Extract the [x, y] coordinate from the center of the cell holding the provided text.  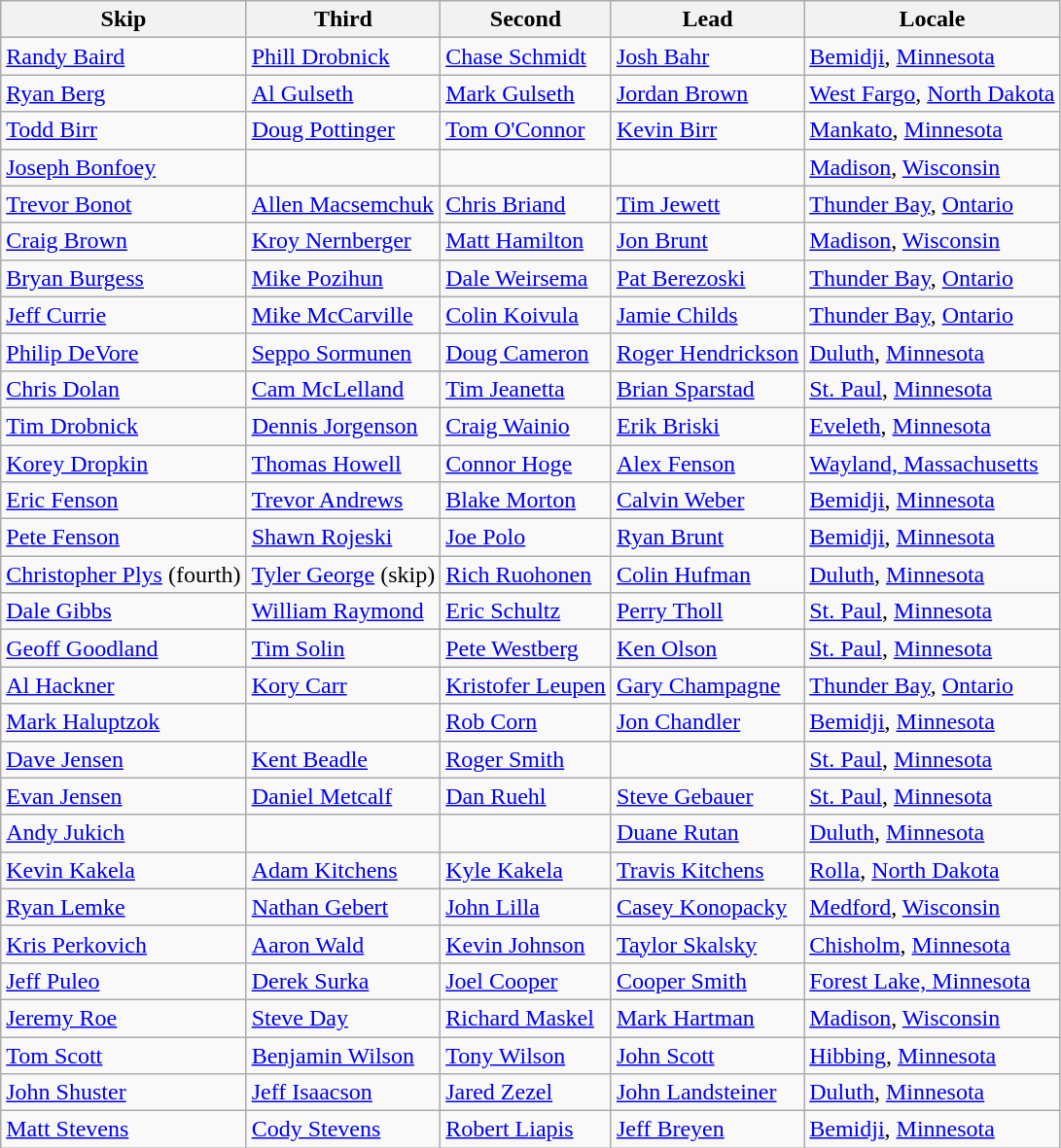
Andy Jukich [124, 833]
Adam Kitchens [343, 870]
Pat Berezoski [707, 278]
Dale Gibbs [124, 611]
Travis Kitchens [707, 870]
Jon Brunt [707, 241]
Third [343, 19]
Kroy Nernberger [343, 241]
Kory Carr [343, 685]
Mark Haluptzok [124, 722]
Dave Jensen [124, 759]
Calvin Weber [707, 501]
Duane Rutan [707, 833]
Mike Pozihun [343, 278]
Tim Solin [343, 648]
Phill Drobnick [343, 56]
Casey Konopacky [707, 907]
Chris Briand [526, 204]
Dennis Jorgenson [343, 426]
Cody Stevens [343, 1130]
Craig Wainio [526, 426]
Cam McLelland [343, 389]
Jon Chandler [707, 722]
Shawn Rojeski [343, 538]
Pete Westberg [526, 648]
Nathan Gebert [343, 907]
Seppo Sormunen [343, 352]
Kevin Kakela [124, 870]
Mike McCarville [343, 315]
Trevor Andrews [343, 501]
Medford, Wisconsin [932, 907]
Eric Schultz [526, 611]
Chris Dolan [124, 389]
Brian Sparstad [707, 389]
Steve Gebauer [707, 796]
Tim Jewett [707, 204]
Jared Zezel [526, 1093]
Dan Ruehl [526, 796]
Thomas Howell [343, 464]
Mankato, Minnesota [932, 130]
Jordan Brown [707, 93]
Chisholm, Minnesota [932, 944]
Craig Brown [124, 241]
Colin Koivula [526, 315]
Josh Bahr [707, 56]
Joe Polo [526, 538]
Forest Lake, Minnesota [932, 981]
John Scott [707, 1055]
Lead [707, 19]
Derek Surka [343, 981]
Ryan Berg [124, 93]
Joel Cooper [526, 981]
Mark Hartman [707, 1018]
Randy Baird [124, 56]
Tom O'Connor [526, 130]
Allen Macsemchuk [343, 204]
Joseph Bonfoey [124, 167]
Chase Schmidt [526, 56]
Doug Pottinger [343, 130]
Al Hackner [124, 685]
Tim Jeanetta [526, 389]
Tim Drobnick [124, 426]
Tom Scott [124, 1055]
Tyler George (skip) [343, 574]
Geoff Goodland [124, 648]
John Shuster [124, 1093]
Kevin Birr [707, 130]
Wayland, Massachusetts [932, 464]
Second [526, 19]
Ryan Brunt [707, 538]
Bryan Burgess [124, 278]
John Lilla [526, 907]
Alex Fenson [707, 464]
Al Gulseth [343, 93]
Ryan Lemke [124, 907]
Tony Wilson [526, 1055]
John Landsteiner [707, 1093]
Kristofer Leupen [526, 685]
Perry Tholl [707, 611]
Jeff Currie [124, 315]
Cooper Smith [707, 981]
Jeremy Roe [124, 1018]
Matt Stevens [124, 1130]
Rolla, North Dakota [932, 870]
Trevor Bonot [124, 204]
Eveleth, Minnesota [932, 426]
Richard Maskel [526, 1018]
Hibbing, Minnesota [932, 1055]
Rob Corn [526, 722]
Doug Cameron [526, 352]
Robert Liapis [526, 1130]
Connor Hoge [526, 464]
Christopher Plys (fourth) [124, 574]
Jeff Breyen [707, 1130]
Kevin Johnson [526, 944]
Pete Fenson [124, 538]
Erik Briski [707, 426]
Locale [932, 19]
Kent Beadle [343, 759]
Jeff Puleo [124, 981]
Eric Fenson [124, 501]
Matt Hamilton [526, 241]
Jeff Isaacson [343, 1093]
William Raymond [343, 611]
Ken Olson [707, 648]
Gary Champagne [707, 685]
Philip DeVore [124, 352]
Todd Birr [124, 130]
Roger Smith [526, 759]
Rich Ruohonen [526, 574]
Roger Hendrickson [707, 352]
Colin Hufman [707, 574]
West Fargo, North Dakota [932, 93]
Jamie Childs [707, 315]
Korey Dropkin [124, 464]
Benjamin Wilson [343, 1055]
Kris Perkovich [124, 944]
Taylor Skalsky [707, 944]
Skip [124, 19]
Daniel Metcalf [343, 796]
Mark Gulseth [526, 93]
Steve Day [343, 1018]
Aaron Wald [343, 944]
Blake Morton [526, 501]
Dale Weirsema [526, 278]
Kyle Kakela [526, 870]
Evan Jensen [124, 796]
